Capture the cell that displays the provided text and extract its [X, Y] central coordinate. 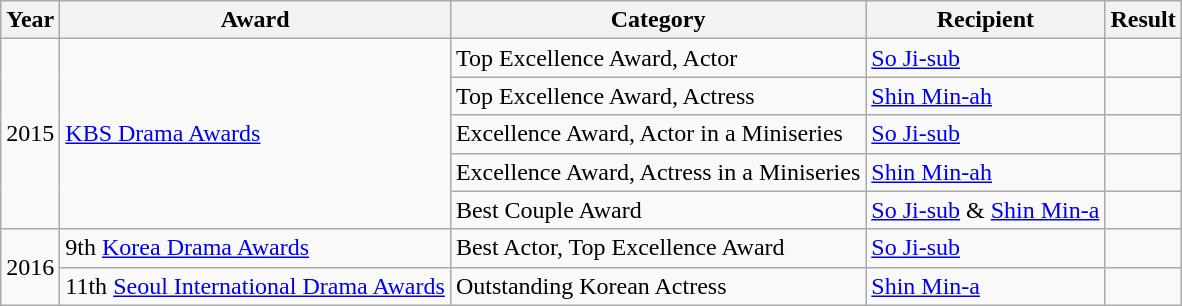
Shin Min-a [986, 286]
Excellence Award, Actor in a Miniseries [658, 134]
Outstanding Korean Actress [658, 286]
2016 [30, 267]
Result [1143, 20]
11th Seoul International Drama Awards [256, 286]
Excellence Award, Actress in a Miniseries [658, 172]
Recipient [986, 20]
9th Korea Drama Awards [256, 248]
So Ji-sub & Shin Min-a [986, 210]
KBS Drama Awards [256, 134]
Award [256, 20]
Top Excellence Award, Actress [658, 96]
Top Excellence Award, Actor [658, 58]
Best Actor, Top Excellence Award [658, 248]
Year [30, 20]
Category [658, 20]
2015 [30, 134]
Best Couple Award [658, 210]
